Determine the [X, Y] coordinate at the center of the cell enclosing the given text.  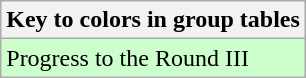
Key to colors in group tables [154, 20]
Progress to the Round III [154, 58]
